Search for the cell housing the specified text and yield its [X, Y] center coordinate. 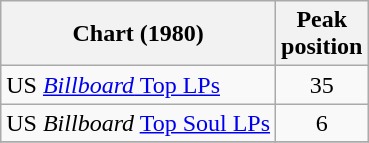
US Billboard Top Soul LPs [138, 123]
Peakposition [322, 34]
Chart (1980) [138, 34]
US Billboard Top LPs [138, 85]
35 [322, 85]
6 [322, 123]
